Scan for the cell matching the given text and deliver its [x, y] coordinate at center. 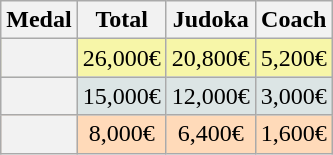
12,000€ [210, 96]
Judoka [210, 20]
5,200€ [294, 58]
3,000€ [294, 96]
Coach [294, 20]
20,800€ [210, 58]
15,000€ [122, 96]
Total [122, 20]
Medal [39, 20]
26,000€ [122, 58]
1,600€ [294, 134]
6,400€ [210, 134]
8,000€ [122, 134]
